Capture the cell that displays the provided text and extract its [x, y] central coordinate. 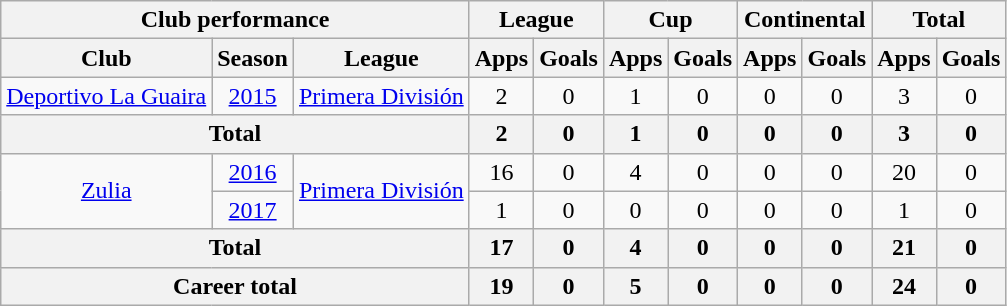
Zulia [106, 191]
Club performance [235, 20]
Career total [235, 286]
Club [106, 58]
17 [501, 248]
2017 [253, 210]
Continental [805, 20]
Cup [670, 20]
24 [904, 286]
2016 [253, 172]
21 [904, 248]
16 [501, 172]
5 [635, 286]
19 [501, 286]
2015 [253, 96]
20 [904, 172]
Season [253, 58]
Deportivo La Guaira [106, 96]
